Capture the cell that displays the provided text and extract its (X, Y) central coordinate. 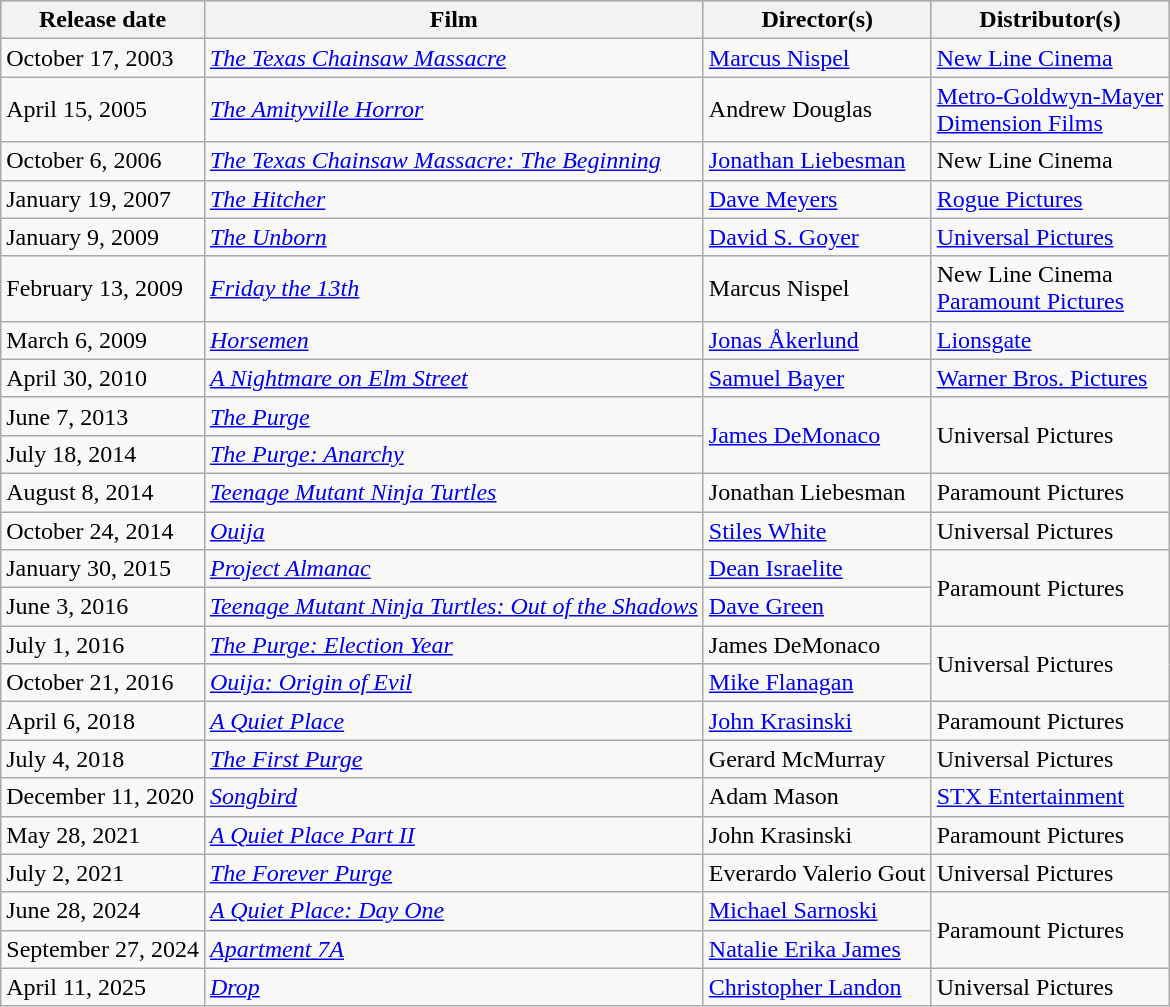
October 21, 2016 (103, 683)
Director(s) (817, 20)
Distributor(s) (1050, 20)
April 6, 2018 (103, 721)
Project Almanac (454, 569)
Dave Meyers (817, 199)
The Texas Chainsaw Massacre: The Beginning (454, 161)
Drop (454, 987)
Songbird (454, 797)
Friday the 13th (454, 288)
July 2, 2021 (103, 873)
Michael Sarnoski (817, 911)
New Line CinemaParamount Pictures (1050, 288)
The Purge: Anarchy (454, 454)
A Quiet Place (454, 721)
STX Entertainment (1050, 797)
A Quiet Place Part II (454, 835)
January 30, 2015 (103, 569)
July 4, 2018 (103, 759)
January 9, 2009 (103, 237)
Warner Bros. Pictures (1050, 378)
The Texas Chainsaw Massacre (454, 58)
April 11, 2025 (103, 987)
July 18, 2014 (103, 454)
Mike Flanagan (817, 683)
February 13, 2009 (103, 288)
Everardo Valerio Gout (817, 873)
Andrew Douglas (817, 110)
Metro-Goldwyn-MayerDimension Films (1050, 110)
Rogue Pictures (1050, 199)
Dave Green (817, 607)
Ouija (454, 531)
The Unborn (454, 237)
Samuel Bayer (817, 378)
April 15, 2005 (103, 110)
January 19, 2007 (103, 199)
A Quiet Place: Day One (454, 911)
June 28, 2024 (103, 911)
The Purge: Election Year (454, 645)
Natalie Erika James (817, 949)
The Forever Purge (454, 873)
The Amityville Horror (454, 110)
Apartment 7A (454, 949)
June 7, 2013 (103, 416)
Stiles White (817, 531)
Release date (103, 20)
Gerard McMurray (817, 759)
Ouija: Origin of Evil (454, 683)
December 11, 2020 (103, 797)
Dean Israelite (817, 569)
The Hitcher (454, 199)
Jonas Åkerlund (817, 340)
August 8, 2014 (103, 492)
David S. Goyer (817, 237)
October 24, 2014 (103, 531)
September 27, 2024 (103, 949)
Teenage Mutant Ninja Turtles (454, 492)
April 30, 2010 (103, 378)
Film (454, 20)
June 3, 2016 (103, 607)
The Purge (454, 416)
Horsemen (454, 340)
Lionsgate (1050, 340)
July 1, 2016 (103, 645)
March 6, 2009 (103, 340)
A Nightmare on Elm Street (454, 378)
Christopher Landon (817, 987)
May 28, 2021 (103, 835)
October 17, 2003 (103, 58)
October 6, 2006 (103, 161)
Adam Mason (817, 797)
Teenage Mutant Ninja Turtles: Out of the Shadows (454, 607)
The First Purge (454, 759)
